Pinpoint the cell where the given text exists, returning its (X, Y) midpoint coordinate. 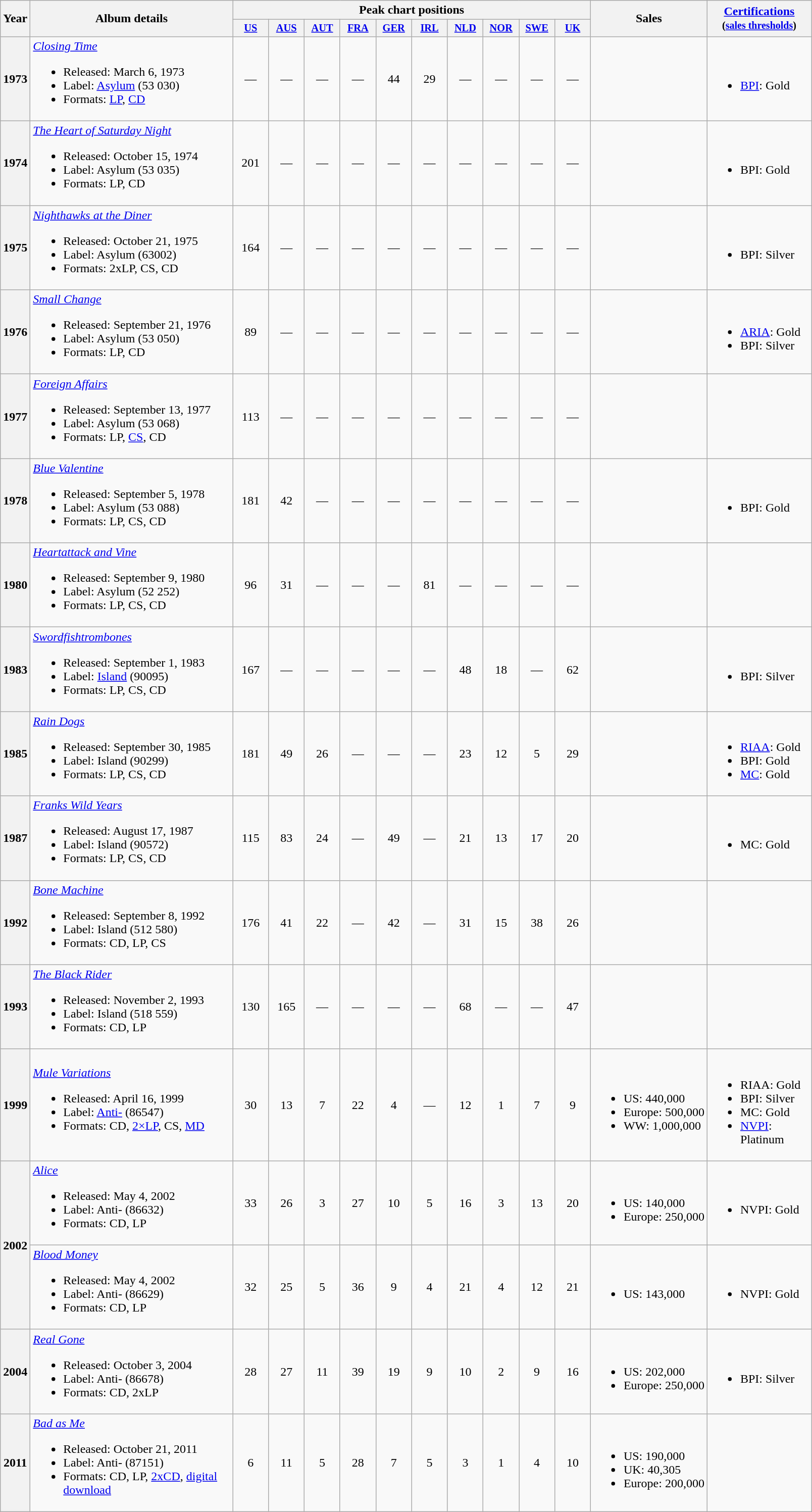
176 (250, 922)
1974 (15, 164)
83 (287, 838)
Nighthawks at the DinerReleased: October 21, 1975Label: Asylum (63002)Formats: 2xLP, CS, CD (131, 247)
Sales (648, 19)
164 (250, 247)
Franks Wild YearsReleased: August 17, 1987Label: Island (90572)Formats: LP, CS, CD (131, 838)
Peak chart positions (412, 10)
25 (287, 1287)
US: 143,000 (648, 1287)
Bone MachineReleased: September 8, 1992Label: Island (512 580)Formats: CD, LP, CS (131, 922)
Blood MoneyReleased: May 4, 2002Label: Anti- (86629)Formats: CD, LP (131, 1287)
Real GoneReleased: October 3, 2004Label: Anti- (86678)Formats: CD, 2xLP (131, 1372)
36 (358, 1287)
15 (501, 922)
24 (322, 838)
Mule VariationsReleased: April 16, 1999Label: Anti- (86547)Formats: CD, 2×LP, CS, MD (131, 1105)
41 (287, 922)
AUS (287, 28)
1973 (15, 79)
ARIA: GoldBPI: Silver (759, 332)
1999 (15, 1105)
39 (358, 1372)
UK (573, 28)
GER (394, 28)
2002 (15, 1245)
68 (466, 1007)
1977 (15, 416)
1980 (15, 585)
US: 202,000Europe: 250,000 (648, 1372)
NOR (501, 28)
US (250, 28)
US: 190,000UK: 40,305Europe: 200,000 (648, 1463)
Album details (131, 19)
33 (250, 1203)
167 (250, 670)
44 (394, 79)
201 (250, 164)
SwordfishtrombonesReleased: September 1, 1983Label: Island (90095)Formats: LP, CS, CD (131, 670)
130 (250, 1007)
48 (466, 670)
1992 (15, 922)
FRA (358, 28)
AliceReleased: May 4, 2002Label: Anti- (86632)Formats: CD, LP (131, 1203)
23 (466, 753)
1993 (15, 1007)
US: 440,000Europe: 500,000WW: 1,000,000 (648, 1105)
81 (429, 585)
30 (250, 1105)
NLD (466, 28)
1985 (15, 753)
Foreign AffairsReleased: September 13, 1977Label: Asylum (53 068)Formats: LP, CS, CD (131, 416)
115 (250, 838)
19 (394, 1372)
38 (537, 922)
165 (287, 1007)
Certifications(sales thresholds) (759, 19)
The Heart of Saturday NightReleased: October 15, 1974Label: Asylum (53 035)Formats: LP, CD (131, 164)
62 (573, 670)
18 (501, 670)
1978 (15, 501)
MC: Gold (759, 838)
1975 (15, 247)
2 (501, 1372)
113 (250, 416)
RIAA: GoldBPI: SilverMC: GoldNVPI: Platinum (759, 1105)
6 (250, 1463)
AUT (322, 28)
1983 (15, 670)
US: 140,000Europe: 250,000 (648, 1203)
2004 (15, 1372)
Blue ValentineReleased: September 5, 1978Label: Asylum (53 088)Formats: LP, CS, CD (131, 501)
2011 (15, 1463)
Bad as MeReleased: October 21, 2011Label: Anti- (87151)Formats: CD, LP, 2xCD, digital download (131, 1463)
89 (250, 332)
RIAA: GoldBPI: GoldMC: Gold (759, 753)
SWE (537, 28)
1987 (15, 838)
Year (15, 19)
17 (537, 838)
96 (250, 585)
32 (250, 1287)
The Black RiderReleased: November 2, 1993Label: Island (518 559)Formats: CD, LP (131, 1007)
Small ChangeReleased: September 21, 1976Label: Asylum (53 050)Formats: LP, CD (131, 332)
Closing TimeReleased: March 6, 1973Label: Asylum (53 030)Formats: LP, CD (131, 79)
Heartattack and VineReleased: September 9, 1980Label: Asylum (52 252)Formats: LP, CS, CD (131, 585)
Rain DogsReleased: September 30, 1985Label: Island (90299)Formats: LP, CS, CD (131, 753)
1976 (15, 332)
47 (573, 1007)
IRL (429, 28)
